Determine the [x, y] coordinate at the center of the cell enclosing the given text.  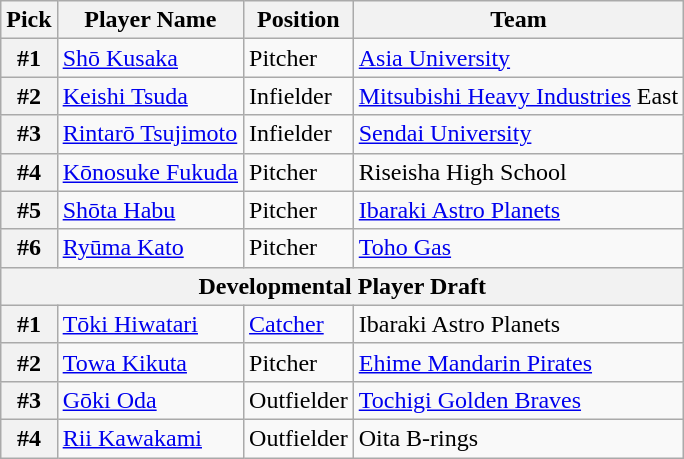
Ryūma Kato [150, 248]
Riseisha High School [518, 172]
Oita B-rings [518, 438]
Ehime Mandarin Pirates [518, 362]
Rii Kawakami [150, 438]
Team [518, 20]
Mitsubishi Heavy Industries East [518, 96]
Shōta Habu [150, 210]
Pick [29, 20]
#5 [29, 210]
Keishi Tsuda [150, 96]
Developmental Player Draft [342, 286]
Catcher [299, 324]
Player Name [150, 20]
Tōki Hiwatari [150, 324]
Gōki Oda [150, 400]
Rintarō Tsujimoto [150, 134]
Position [299, 20]
Tochigi Golden Braves [518, 400]
Shō Kusaka [150, 58]
Kōnosuke Fukuda [150, 172]
Toho Gas [518, 248]
Sendai University [518, 134]
Towa Kikuta [150, 362]
Asia University [518, 58]
#6 [29, 248]
